Detect which cell encompasses the target text, then output its [X, Y] center coordinate. 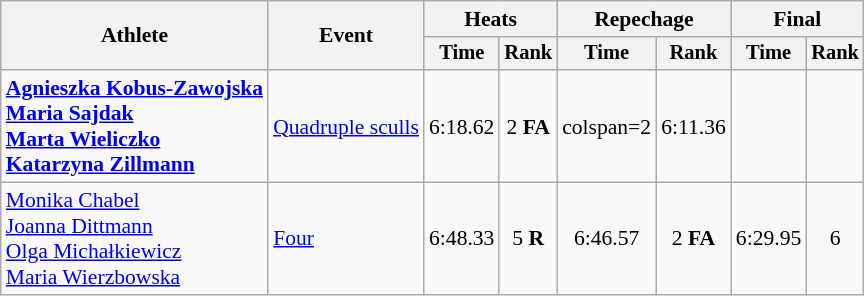
Four [346, 239]
Event [346, 36]
6:46.57 [606, 239]
Repechage [644, 19]
Monika ChabelJoanna DittmannOlga MichałkiewiczMaria Wierzbowska [134, 239]
6:48.33 [462, 239]
6:11.36 [694, 126]
6 [835, 239]
colspan=2 [606, 126]
Final [798, 19]
Heats [490, 19]
6:18.62 [462, 126]
6:29.95 [768, 239]
Athlete [134, 36]
5 R [528, 239]
Quadruple sculls [346, 126]
Agnieszka Kobus-ZawojskaMaria SajdakMarta WieliczkoKatarzyna Zillmann [134, 126]
